For the text-containing cell, return its midpoint in [X, Y] coordinate format. 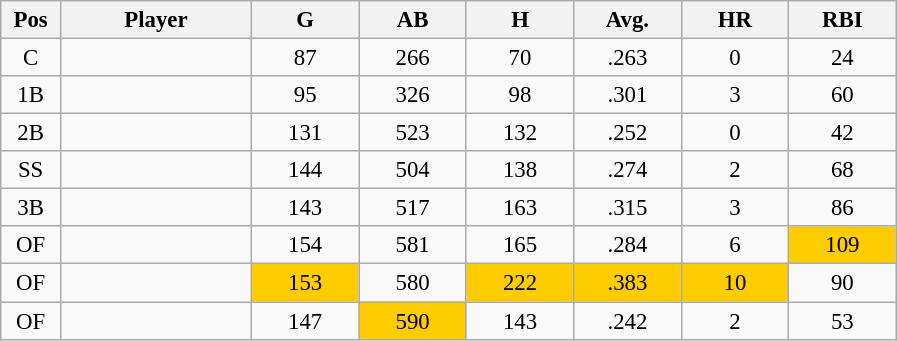
HR [734, 20]
98 [520, 95]
153 [304, 283]
517 [412, 208]
90 [842, 283]
.383 [628, 283]
87 [304, 58]
.301 [628, 95]
42 [842, 133]
G [304, 20]
68 [842, 170]
504 [412, 170]
.252 [628, 133]
RBI [842, 20]
326 [412, 95]
3B [31, 208]
SS [31, 170]
.263 [628, 58]
Avg. [628, 20]
Pos [31, 20]
523 [412, 133]
132 [520, 133]
163 [520, 208]
2B [31, 133]
6 [734, 245]
131 [304, 133]
590 [412, 321]
70 [520, 58]
1B [31, 95]
109 [842, 245]
580 [412, 283]
AB [412, 20]
95 [304, 95]
581 [412, 245]
.284 [628, 245]
24 [842, 58]
.274 [628, 170]
144 [304, 170]
138 [520, 170]
147 [304, 321]
.242 [628, 321]
86 [842, 208]
222 [520, 283]
53 [842, 321]
154 [304, 245]
.315 [628, 208]
Player [156, 20]
60 [842, 95]
H [520, 20]
266 [412, 58]
C [31, 58]
10 [734, 283]
165 [520, 245]
